Extract the [x, y] coordinate from the center of the cell holding the provided text.  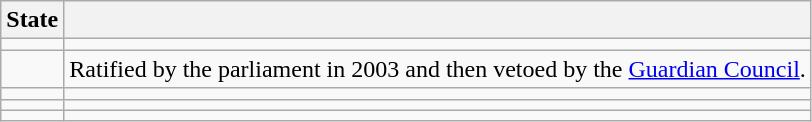
Ratified by the parliament in 2003 and then vetoed by the Guardian Council. [438, 69]
State [32, 20]
